Identify which cell holds the provided text, then report its (X, Y) central coordinate. 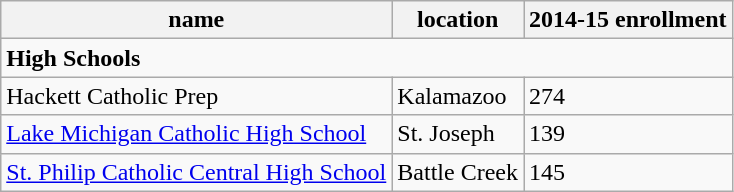
274 (628, 96)
Battle Creek (458, 172)
St. Joseph (458, 134)
High Schools (366, 58)
Kalamazoo (458, 96)
Hackett Catholic Prep (196, 96)
name (196, 20)
2014-15 enrollment (628, 20)
location (458, 20)
St. Philip Catholic Central High School (196, 172)
139 (628, 134)
145 (628, 172)
Lake Michigan Catholic High School (196, 134)
